Determine the (X, Y) coordinate at the center of the cell enclosing the given text.  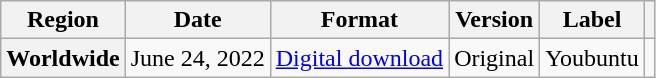
Region (63, 20)
Original (494, 58)
Version (494, 20)
Label (592, 20)
Format (359, 20)
June 24, 2022 (198, 58)
Digital download (359, 58)
Worldwide (63, 58)
Youbuntu (592, 58)
Date (198, 20)
